Locate the cell with the specified text and output its (X, Y) center coordinate. 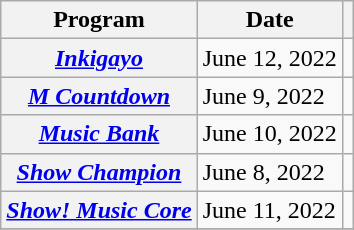
June 8, 2022 (270, 172)
June 9, 2022 (270, 96)
June 12, 2022 (270, 58)
Show Champion (99, 172)
Date (270, 20)
Inkigayo (99, 58)
Program (99, 20)
M Countdown (99, 96)
June 11, 2022 (270, 210)
Show! Music Core (99, 210)
June 10, 2022 (270, 134)
Music Bank (99, 134)
